Return the (x, y) coordinate for the center point of the cell that contains the specified text.  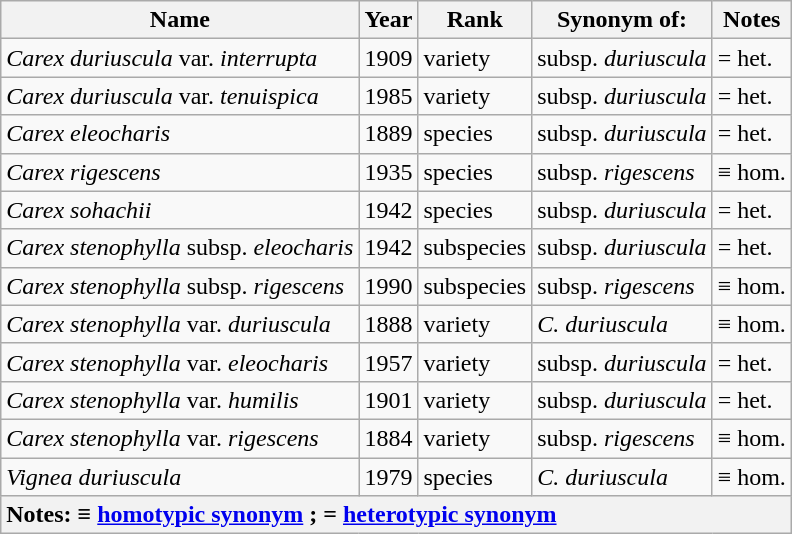
1909 (388, 58)
Name (180, 20)
Carex rigescens (180, 172)
Carex sohachii (180, 210)
1990 (388, 286)
Carex stenophylla var. rigescens (180, 438)
1884 (388, 438)
1888 (388, 324)
Carex stenophylla var. eleocharis (180, 362)
1889 (388, 134)
1901 (388, 400)
Notes: ≡ homotypic synonym ; = heterotypic synonym (396, 515)
1935 (388, 172)
Carex eleocharis (180, 134)
1979 (388, 477)
Notes (752, 20)
Carex stenophylla subsp. eleocharis (180, 248)
Carex stenophylla var. humilis (180, 400)
Carex stenophylla var. duriuscula (180, 324)
1985 (388, 96)
1957 (388, 362)
Carex duriuscula var. tenuispica (180, 96)
Vignea duriuscula (180, 477)
Rank (475, 20)
Carex duriuscula var. interrupta (180, 58)
Synonym of: (622, 20)
Year (388, 20)
Carex stenophylla subsp. rigescens (180, 286)
